Extract the (x, y) coordinate from the center of the cell holding the provided text.  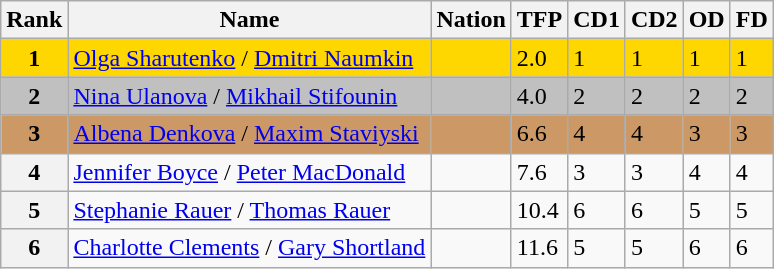
CD1 (597, 20)
6.6 (539, 134)
Name (250, 20)
CD2 (654, 20)
4.0 (539, 96)
OD (706, 20)
Rank (34, 20)
Nina Ulanova / Mikhail Stifounin (250, 96)
TFP (539, 20)
Charlotte Clements / Gary Shortland (250, 248)
Stephanie Rauer / Thomas Rauer (250, 210)
7.6 (539, 172)
2.0 (539, 58)
Olga Sharutenko / Dmitri Naumkin (250, 58)
Jennifer Boyce / Peter MacDonald (250, 172)
10.4 (539, 210)
FD (752, 20)
11.6 (539, 248)
Nation (471, 20)
Albena Denkova / Maxim Staviyski (250, 134)
